For the text-containing cell, return its midpoint in (X, Y) coordinate format. 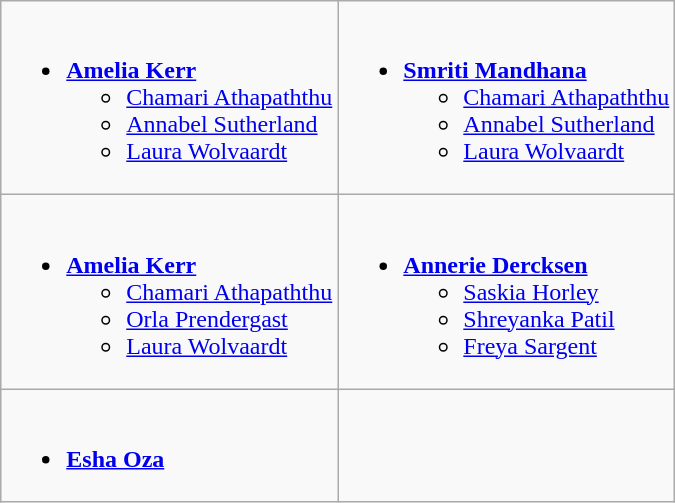
Esha Oza (170, 446)
Smriti Mandhana Chamari Athapaththu Annabel Sutherland Laura Wolvaardt (506, 98)
Amelia Kerr Chamari Athapaththu Orla Prendergast Laura Wolvaardt (170, 292)
Annerie Dercksen Saskia Horley Shreyanka Patil Freya Sargent (506, 292)
Amelia Kerr Chamari Athapaththu Annabel Sutherland Laura Wolvaardt (170, 98)
